Determine the (x, y) coordinate at the center of the cell enclosing the given text.  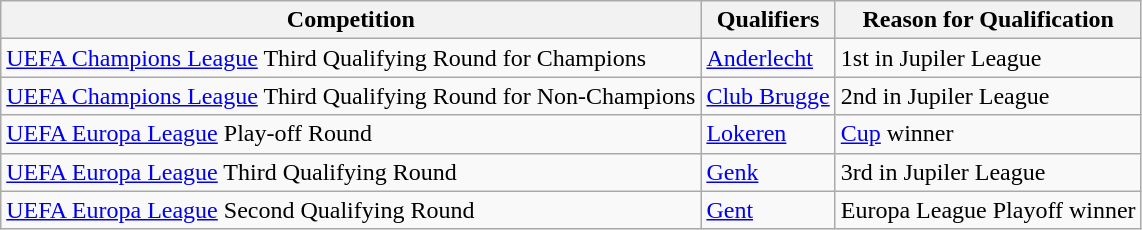
UEFA Europa League Play-off Round (351, 134)
1st in Jupiler League (988, 58)
UEFA Champions League Third Qualifying Round for Non-Champions (351, 96)
Europa League Playoff winner (988, 210)
Competition (351, 20)
UEFA Europa League Second Qualifying Round (351, 210)
Gent (768, 210)
Anderlecht (768, 58)
2nd in Jupiler League (988, 96)
UEFA Europa League Third Qualifying Round (351, 172)
Qualifiers (768, 20)
3rd in Jupiler League (988, 172)
UEFA Champions League Third Qualifying Round for Champions (351, 58)
Lokeren (768, 134)
Club Brugge (768, 96)
Reason for Qualification (988, 20)
Cup winner (988, 134)
Genk (768, 172)
